Scan for the cell matching the given text and deliver its [x, y] coordinate at center. 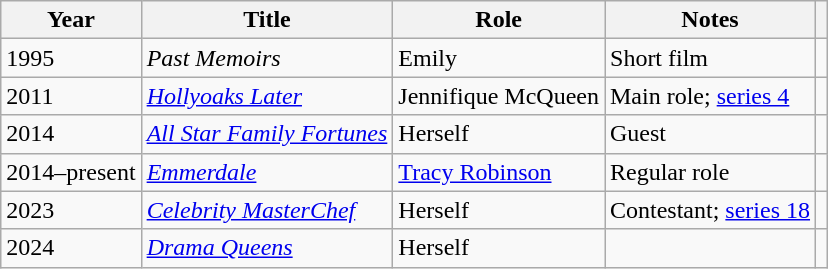
Jennifique McQueen [499, 96]
1995 [71, 58]
Past Memoirs [267, 58]
Guest [710, 134]
Drama Queens [267, 248]
Emmerdale [267, 172]
Hollyoaks Later [267, 96]
Tracy Robinson [499, 172]
2014–present [71, 172]
Year [71, 20]
Short film [710, 58]
Role [499, 20]
All Star Family Fortunes [267, 134]
Celebrity MasterChef [267, 210]
2014 [71, 134]
Emily [499, 58]
2024 [71, 248]
2011 [71, 96]
Notes [710, 20]
Contestant; series 18 [710, 210]
Main role; series 4 [710, 96]
Title [267, 20]
Regular role [710, 172]
2023 [71, 210]
